Identify which cell holds the provided text, then report its (X, Y) central coordinate. 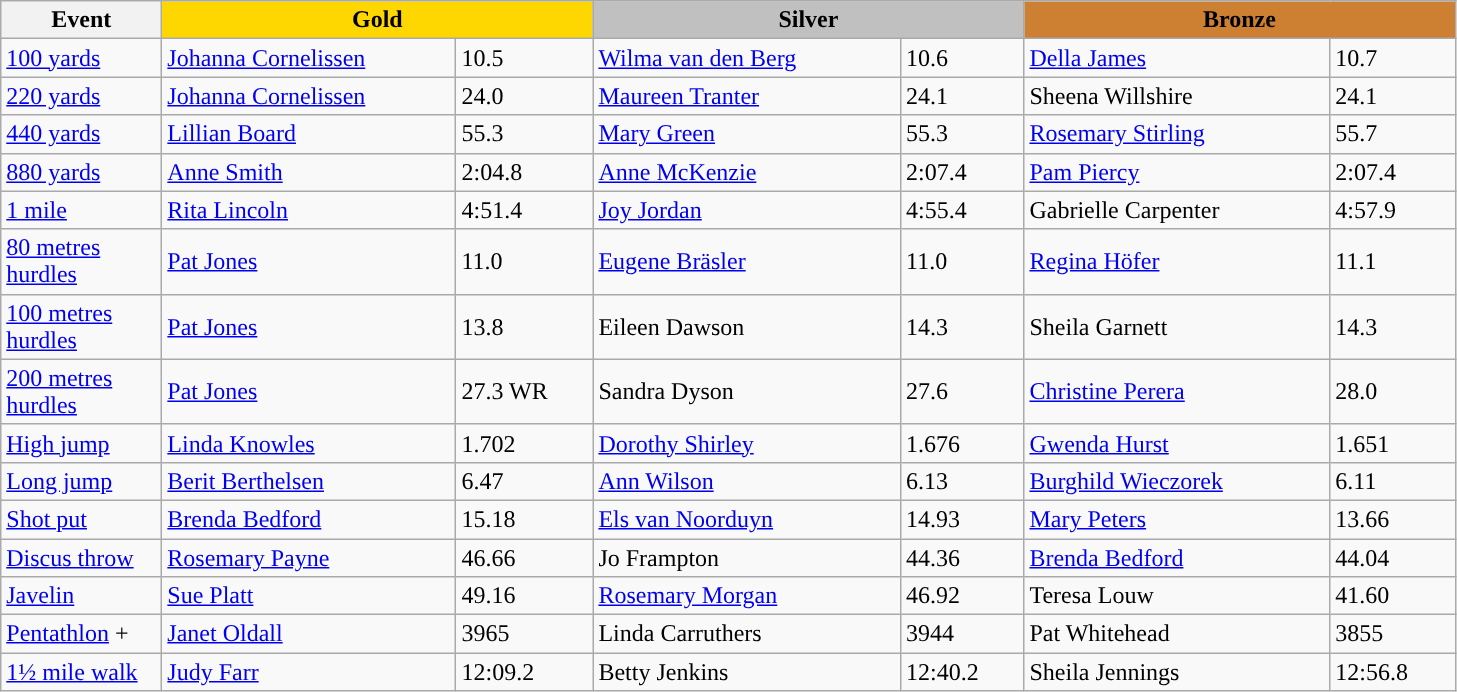
Bronze (1240, 20)
2:04.8 (524, 172)
200 metres hurdles (82, 392)
6.13 (962, 481)
Sheila Garnett (1177, 326)
10.6 (962, 58)
Anne Smith (309, 172)
4:55.4 (962, 210)
3965 (524, 634)
Betty Jenkins (747, 672)
Sandra Dyson (747, 392)
Dorothy Shirley (747, 443)
46.66 (524, 557)
3944 (962, 634)
Javelin (82, 596)
Teresa Louw (1177, 596)
Mary Peters (1177, 519)
880 yards (82, 172)
Shot put (82, 519)
Mary Green (747, 134)
15.18 (524, 519)
Gabrielle Carpenter (1177, 210)
Lillian Board (309, 134)
Rosemary Morgan (747, 596)
Maureen Tranter (747, 96)
Sue Platt (309, 596)
440 yards (82, 134)
12:40.2 (962, 672)
Discus throw (82, 557)
Berit Berthelsen (309, 481)
1½ mile walk (82, 672)
49.16 (524, 596)
Sheena Willshire (1177, 96)
Pentathlon + (82, 634)
13.8 (524, 326)
Christine Perera (1177, 392)
1.702 (524, 443)
Pam Piercy (1177, 172)
Della James (1177, 58)
220 yards (82, 96)
Linda Carruthers (747, 634)
10.5 (524, 58)
55.7 (1392, 134)
4:51.4 (524, 210)
12:56.8 (1392, 672)
6.47 (524, 481)
12:09.2 (524, 672)
28.0 (1392, 392)
Gold (378, 20)
27.6 (962, 392)
Wilma van den Berg (747, 58)
Eugene Bräsler (747, 262)
Janet Oldall (309, 634)
Eileen Dawson (747, 326)
1 mile (82, 210)
Regina Höfer (1177, 262)
6.11 (1392, 481)
Linda Knowles (309, 443)
Long jump (82, 481)
1.651 (1392, 443)
41.60 (1392, 596)
1.676 (962, 443)
44.36 (962, 557)
Judy Farr (309, 672)
27.3 WR (524, 392)
Rosemary Payne (309, 557)
Sheila Jennings (1177, 672)
3855 (1392, 634)
Ann Wilson (747, 481)
Anne McKenzie (747, 172)
100 metres hurdles (82, 326)
100 yards (82, 58)
Rosemary Stirling (1177, 134)
11.1 (1392, 262)
24.0 (524, 96)
Silver (808, 20)
Gwenda Hurst (1177, 443)
44.04 (1392, 557)
Jo Frampton (747, 557)
Joy Jordan (747, 210)
4:57.9 (1392, 210)
Event (82, 20)
13.66 (1392, 519)
Rita Lincoln (309, 210)
46.92 (962, 596)
Pat Whitehead (1177, 634)
High jump (82, 443)
14.93 (962, 519)
10.7 (1392, 58)
Els van Noorduyn (747, 519)
Burghild Wieczorek (1177, 481)
80 metres hurdles (82, 262)
